Locate the cell with the specified text and output its [X, Y] center coordinate. 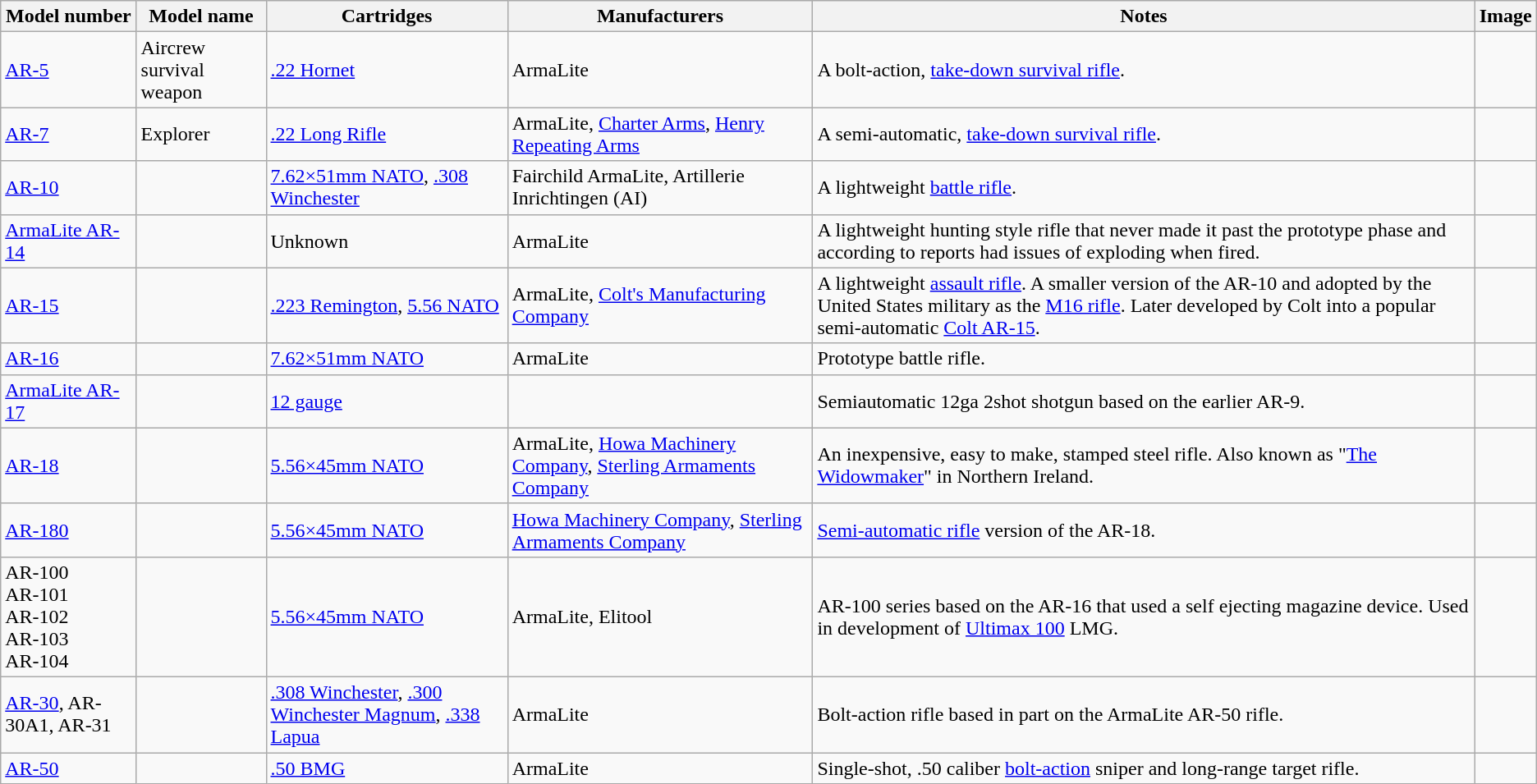
A lightweight hunting style rifle that never made it past the prototype phase and according to reports had issues of exploding when fired. [1144, 241]
Model name [201, 16]
ArmaLite AR-14 [69, 241]
AR-15 [69, 305]
.22 Long Rifle [387, 135]
AR-18 [69, 465]
ArmaLite, Howa Machinery Company, Sterling Armaments Company [660, 465]
Notes [1144, 16]
ArmaLite, Charter Arms, Henry Repeating Arms [660, 135]
AR-100 series based on the AR-16 that used a self ejecting magazine device. Used in development of Ultimax 100 LMG. [1144, 617]
AR-100AR-101AR-102AR-103AR-104 [69, 617]
Semiautomatic 12ga 2shot shotgun based on the earlier AR-9. [1144, 401]
ArmaLite, Elitool [660, 617]
.22 Hornet [387, 70]
AR-16 [69, 359]
Aircrew survival weapon [201, 70]
12 gauge [387, 401]
A lightweight battle rifle. [1144, 187]
.308 Winchester, .300 Winchester Magnum, .338 Lapua [387, 714]
.223 Remington, 5.56 NATO [387, 305]
AR-7 [69, 135]
AR-5 [69, 70]
Prototype battle rifle. [1144, 359]
7.62×51mm NATO [387, 359]
Semi-automatic rifle version of the AR-18. [1144, 530]
.50 BMG [387, 768]
Model number [69, 16]
Bolt-action rifle based in part on the ArmaLite AR-50 rifle. [1144, 714]
AR-50 [69, 768]
Unknown [387, 241]
7.62×51mm NATO, .308 Winchester [387, 187]
Fairchild ArmaLite, Artillerie Inrichtingen (AI) [660, 187]
AR-180 [69, 530]
A bolt-action, take-down survival rifle. [1144, 70]
Explorer [201, 135]
ArmaLite, Colt's Manufacturing Company [660, 305]
ArmaLite AR-17 [69, 401]
AR-30, AR-30A1, AR-31 [69, 714]
AR-10 [69, 187]
Howa Machinery Company, Sterling Armaments Company [660, 530]
Single-shot, .50 caliber bolt-action sniper and long-range target rifle. [1144, 768]
Image [1506, 16]
A semi-automatic, take-down survival rifle. [1144, 135]
Cartridges [387, 16]
Manufacturers [660, 16]
An inexpensive, easy to make, stamped steel rifle. Also known as "The Widowmaker" in Northern Ireland. [1144, 465]
